Locate the cell with the specified text and output its [x, y] center coordinate. 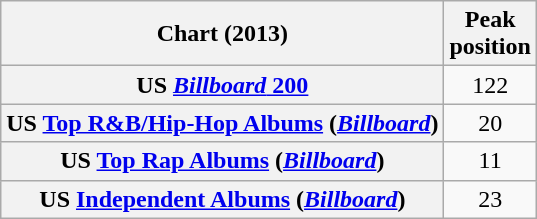
US Top Rap Albums (Billboard) [222, 161]
Chart (2013) [222, 34]
US Top R&B/Hip-Hop Albums (Billboard) [222, 123]
11 [490, 161]
US Independent Albums (Billboard) [222, 199]
US Billboard 200 [222, 85]
20 [490, 123]
Peakposition [490, 34]
122 [490, 85]
23 [490, 199]
